Scan for the cell matching the given text and deliver its (x, y) coordinate at center. 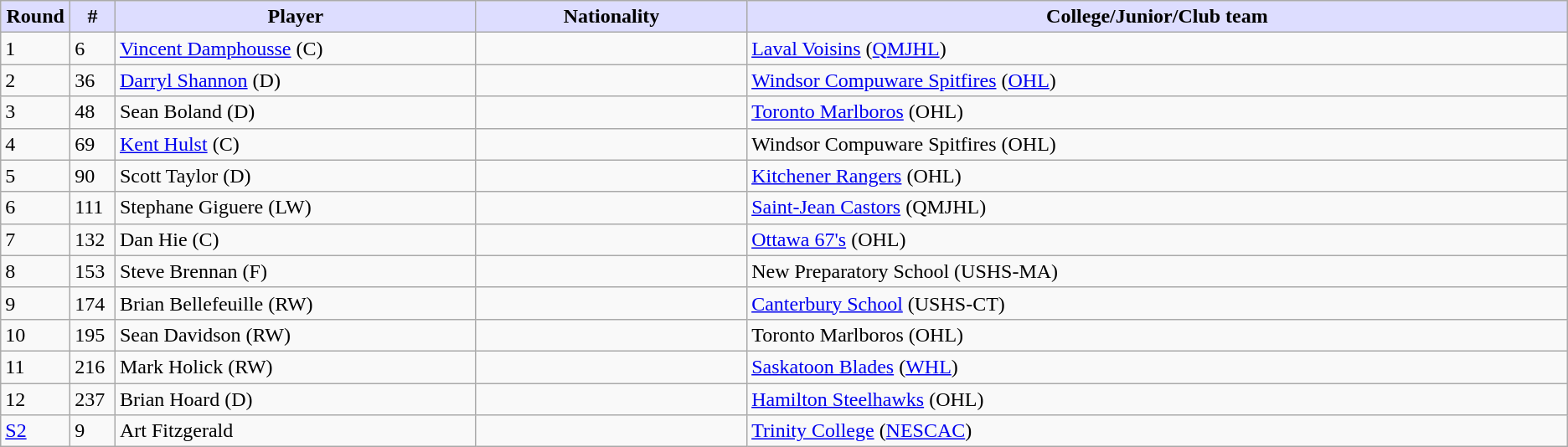
237 (93, 399)
Ottawa 67's (OHL) (1158, 239)
Hamilton Steelhawks (OHL) (1158, 399)
Brian Bellefeuille (RW) (295, 303)
Round (35, 17)
Brian Hoard (D) (295, 399)
4 (35, 144)
Sean Boland (D) (295, 112)
8 (35, 271)
90 (93, 176)
12 (35, 399)
Kitchener Rangers (OHL) (1158, 176)
Sean Davidson (RW) (295, 335)
10 (35, 335)
Darryl Shannon (D) (295, 80)
174 (93, 303)
216 (93, 367)
Stephane Giguere (LW) (295, 208)
Art Fitzgerald (295, 431)
New Preparatory School (USHS-MA) (1158, 271)
132 (93, 239)
195 (93, 335)
7 (35, 239)
5 (35, 176)
111 (93, 208)
College/Junior/Club team (1158, 17)
153 (93, 271)
3 (35, 112)
S2 (35, 431)
Vincent Damphousse (C) (295, 49)
Dan Hie (C) (295, 239)
69 (93, 144)
Mark Holick (RW) (295, 367)
Kent Hulst (C) (295, 144)
Trinity College (NESCAC) (1158, 431)
Player (295, 17)
36 (93, 80)
1 (35, 49)
Scott Taylor (D) (295, 176)
Saint-Jean Castors (QMJHL) (1158, 208)
Laval Voisins (QMJHL) (1158, 49)
Saskatoon Blades (WHL) (1158, 367)
Nationality (611, 17)
Canterbury School (USHS-CT) (1158, 303)
# (93, 17)
48 (93, 112)
Steve Brennan (F) (295, 271)
11 (35, 367)
2 (35, 80)
